Scan for the cell matching the given text and deliver its [x, y] coordinate at center. 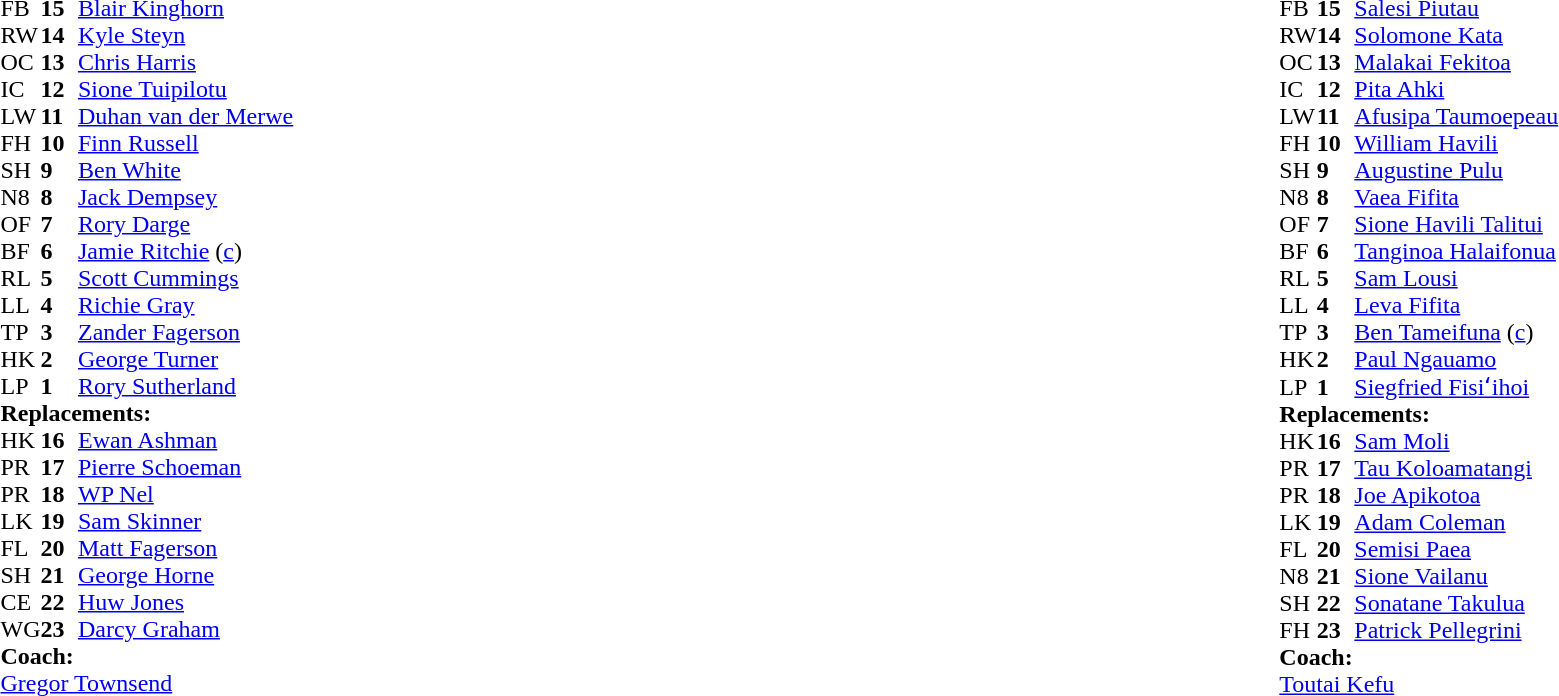
Sonatane Takulua [1456, 604]
Adam Coleman [1456, 522]
Afusipa Taumoepeau [1456, 116]
Sione Vailanu [1456, 576]
Kyle Steyn [186, 36]
CE [20, 602]
Joe Apikotoa [1456, 496]
Finn Russell [186, 144]
Chris Harris [186, 62]
Sam Skinner [186, 522]
Pierre Schoeman [186, 468]
Paul Ngauamo [1456, 360]
Pita Ahki [1456, 90]
Augustine Pulu [1456, 170]
Jack Dempsey [186, 198]
Sam Lousi [1456, 278]
Ben Tameifuna (c) [1456, 332]
Siegfried Fisiʻihoi [1456, 386]
Matt Fagerson [186, 548]
Semisi Paea [1456, 550]
Rory Sutherland [186, 386]
Duhan van der Merwe [186, 116]
WP Nel [186, 494]
Darcy Graham [186, 630]
Vaea Fifita [1456, 198]
Scott Cummings [186, 278]
Tau Koloamatangi [1456, 468]
Malakai Fekitoa [1456, 62]
George Horne [186, 576]
Zander Fagerson [186, 332]
Rory Darge [186, 224]
George Turner [186, 360]
WG [20, 630]
Tanginoa Halaifonua [1456, 252]
Sione Tuipilotu [186, 90]
Patrick Pellegrini [1456, 630]
Sam Moli [1456, 442]
Jamie Ritchie (c) [186, 252]
Ben White [186, 170]
Solomone Kata [1456, 36]
Richie Gray [186, 306]
Ewan Ashman [186, 440]
Leva Fifita [1456, 306]
Huw Jones [186, 602]
Sione Havili Talitui [1456, 224]
William Havili [1456, 144]
